Output the (X, Y) coordinate of the center of the cell containing the given text.  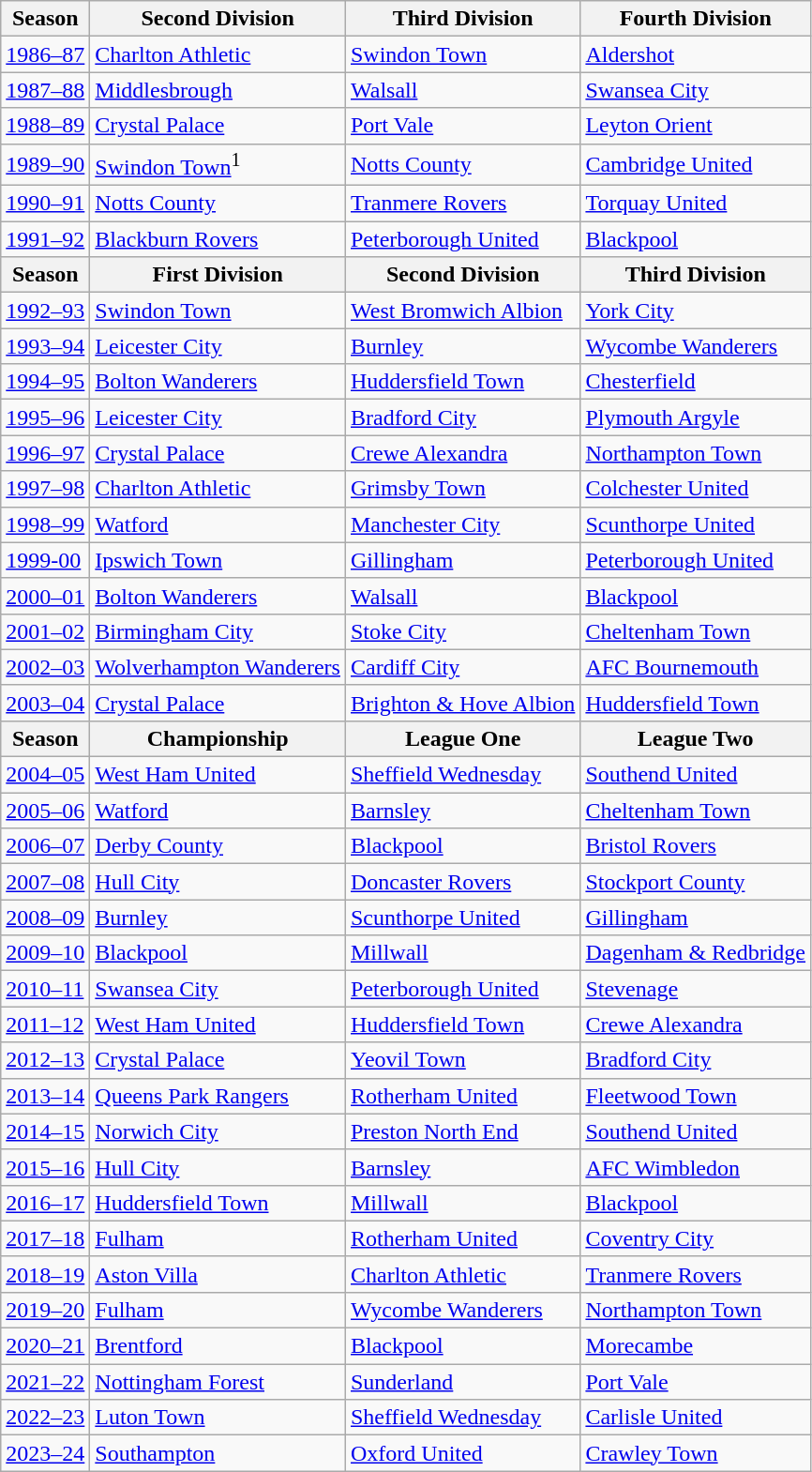
Brentford (218, 1346)
2011–12 (45, 1024)
2020–21 (45, 1346)
Carlisle United (696, 1418)
2001–02 (45, 631)
Ipswich Town (218, 560)
1990–91 (45, 204)
West Bromwich Albion (462, 311)
2005–06 (45, 811)
Bristol Rovers (696, 846)
Middlesbrough (218, 90)
Colchester United (696, 489)
Sunderland (462, 1382)
2017–18 (45, 1238)
Oxford United (462, 1453)
Queens Park Rangers (218, 1096)
Stockport County (696, 882)
Aston Villa (218, 1274)
1988–89 (45, 126)
Brighton & Hove Albion (462, 703)
2023–24 (45, 1453)
Birmingham City (218, 631)
1996–97 (45, 453)
Fleetwood Town (696, 1096)
2012–13 (45, 1060)
2000–01 (45, 596)
Leyton Orient (696, 126)
1986–87 (45, 54)
2021–22 (45, 1382)
York City (696, 311)
Plymouth Argyle (696, 417)
1994–95 (45, 382)
Cambridge United (696, 165)
1999-00 (45, 560)
Swindon Town1 (218, 165)
Chesterfield (696, 382)
2019–20 (45, 1310)
2016–17 (45, 1203)
2014–15 (45, 1131)
Derby County (218, 846)
League One (462, 738)
1997–98 (45, 489)
1991–92 (45, 239)
1993–94 (45, 346)
AFC Wimbledon (696, 1167)
Torquay United (696, 204)
Grimsby Town (462, 489)
1995–96 (45, 417)
Doncaster Rovers (462, 882)
2018–19 (45, 1274)
Fourth Division (696, 19)
2002–03 (45, 667)
2010–11 (45, 989)
Cardiff City (462, 667)
1998–99 (45, 524)
Manchester City (462, 524)
Nottingham Forest (218, 1382)
Luton Town (218, 1418)
2015–16 (45, 1167)
Blackburn Rovers (218, 239)
1987–88 (45, 90)
Morecambe (696, 1346)
Norwich City (218, 1131)
2007–08 (45, 882)
Stevenage (696, 989)
2013–14 (45, 1096)
Dagenham & Redbridge (696, 953)
AFC Bournemouth (696, 667)
Championship (218, 738)
Preston North End (462, 1131)
1989–90 (45, 165)
2008–09 (45, 918)
1992–93 (45, 311)
Wolverhampton Wanderers (218, 667)
2022–23 (45, 1418)
League Two (696, 738)
First Division (218, 275)
Aldershot (696, 54)
Southampton (218, 1453)
2003–04 (45, 703)
2009–10 (45, 953)
Yeovil Town (462, 1060)
Stoke City (462, 631)
2004–05 (45, 775)
Crawley Town (696, 1453)
Coventry City (696, 1238)
2006–07 (45, 846)
